Identify which cell holds the provided text, then report its (X, Y) central coordinate. 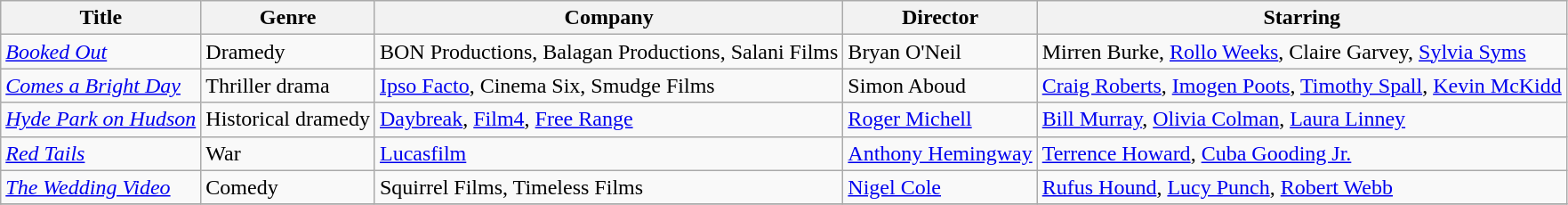
Comedy (288, 187)
Hyde Park on Hudson (101, 119)
Simon Aboud (940, 86)
Thriller drama (288, 86)
Nigel Cole (940, 187)
The Wedding Video (101, 187)
Booked Out (101, 52)
Bryan O'Neil (940, 52)
Company (608, 18)
Director (940, 18)
Title (101, 18)
Mirren Burke, Rollo Weeks, Claire Garvey, Sylvia Syms (1302, 52)
Lucasfilm (608, 153)
BON Productions, Balagan Productions, Salani Films (608, 52)
Historical dramedy (288, 119)
Terrence Howard, Cuba Gooding Jr. (1302, 153)
Ipso Facto, Cinema Six, Smudge Films (608, 86)
Red Tails (101, 153)
Craig Roberts, Imogen Poots, Timothy Spall, Kevin McKidd (1302, 86)
War (288, 153)
Starring (1302, 18)
Squirrel Films, Timeless Films (608, 187)
Dramedy (288, 52)
Genre (288, 18)
Daybreak, Film4, Free Range (608, 119)
Roger Michell (940, 119)
Comes a Bright Day (101, 86)
Bill Murray, Olivia Colman, Laura Linney (1302, 119)
Rufus Hound, Lucy Punch, Robert Webb (1302, 187)
Anthony Hemingway (940, 153)
